Return [x, y] of the center of cell containing provided text 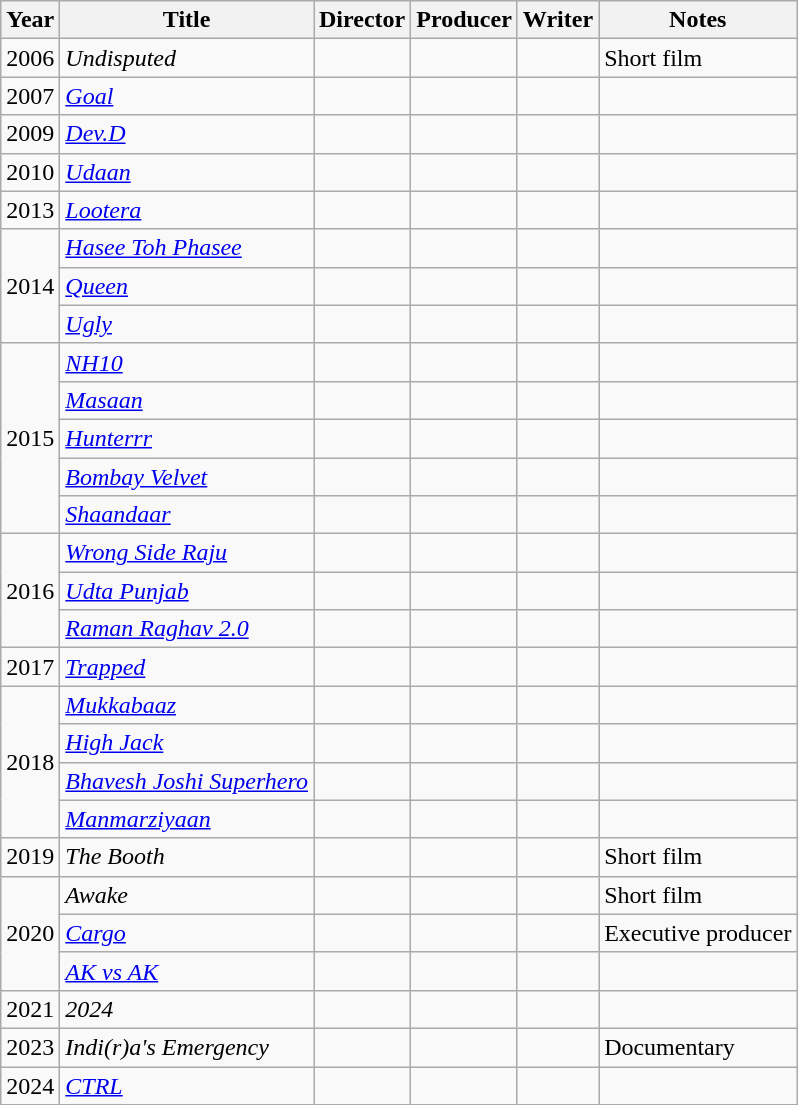
Shaandaar [187, 515]
2019 [30, 857]
Hunterrr [187, 438]
Awake [187, 895]
CTRL [187, 1085]
Title [187, 20]
Indi(r)a's Emergency [187, 1047]
Ugly [187, 324]
Notes [698, 20]
Dev.D [187, 134]
Manmarziyaan [187, 819]
Producer [464, 20]
Trapped [187, 667]
Mukkabaaz [187, 705]
Lootera [187, 210]
2023 [30, 1047]
2006 [30, 58]
Goal [187, 96]
Udta Punjab [187, 591]
2021 [30, 1009]
Writer [558, 20]
Masaan [187, 400]
Queen [187, 286]
High Jack [187, 743]
2014 [30, 286]
2017 [30, 667]
The Booth [187, 857]
2015 [30, 438]
Udaan [187, 172]
Documentary [698, 1047]
Undisputed [187, 58]
Cargo [187, 933]
NH10 [187, 362]
2009 [30, 134]
2007 [30, 96]
2013 [30, 210]
2018 [30, 762]
2020 [30, 933]
Bhavesh Joshi Superhero [187, 781]
Wrong Side Raju [187, 553]
Raman Raghav 2.0 [187, 629]
2010 [30, 172]
2016 [30, 591]
Director [362, 20]
AK vs AK [187, 971]
Hasee Toh Phasee [187, 248]
Year [30, 20]
Bombay Velvet [187, 477]
Executive producer [698, 933]
